Return the [x, y] coordinate for the center point of the cell that contains the specified text.  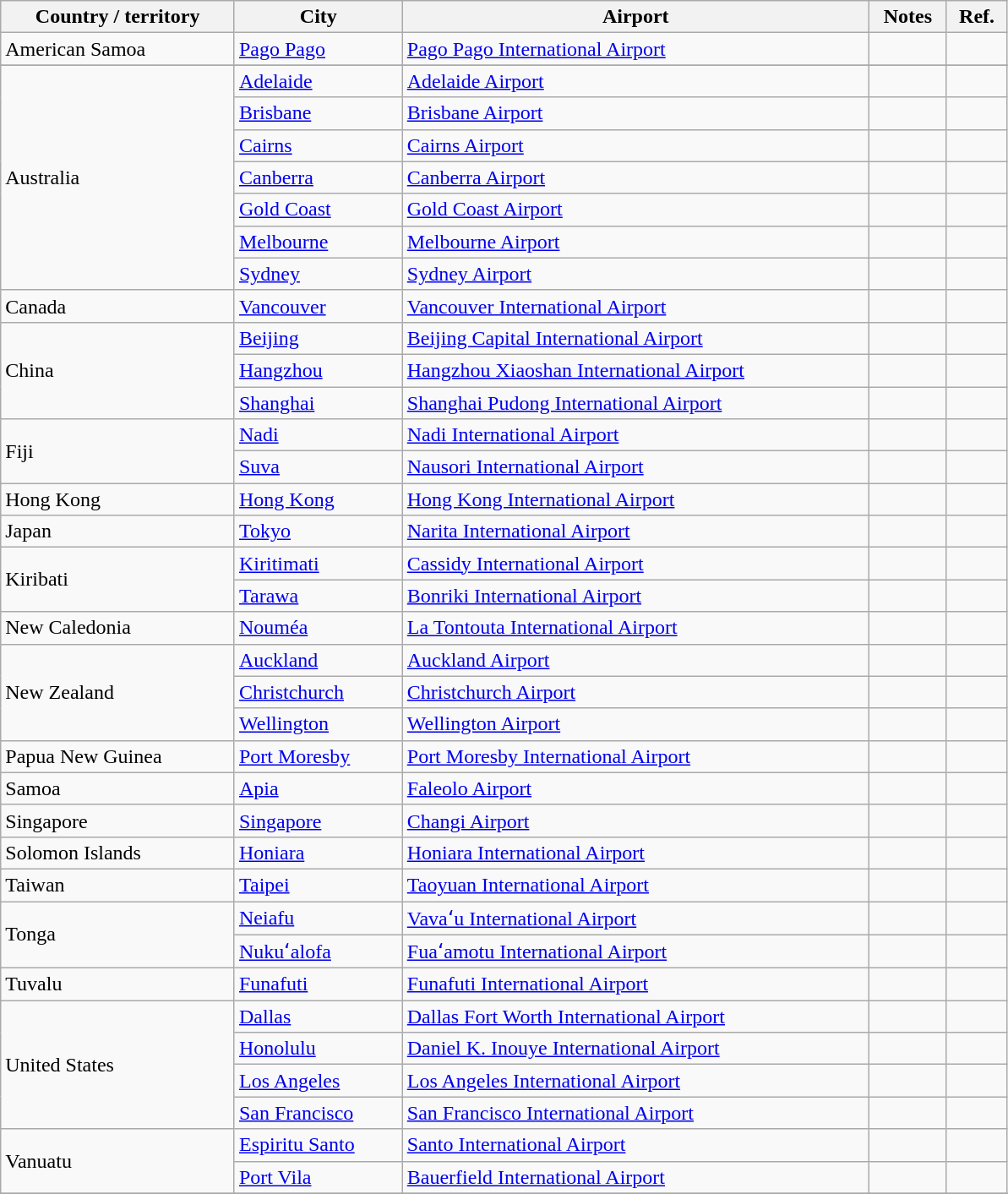
Christchurch Airport [635, 692]
Daniel K. Inouye International Airport [635, 1049]
Country / territory [118, 17]
Brisbane [318, 113]
San Francisco International Airport [635, 1113]
Shanghai Pudong International Airport [635, 403]
Airport [635, 17]
New Caledonia [118, 628]
Vanuatu [118, 1161]
Tokyo [318, 532]
Pago Pago International Airport [635, 49]
Neiafu [318, 918]
Port Moresby International Airport [635, 756]
Japan [118, 532]
Fuaʻamotu International Airport [635, 951]
Bauerfield International Airport [635, 1177]
Taipei [318, 885]
Wellington Airport [635, 724]
Honolulu [318, 1049]
Nouméa [318, 628]
United States [118, 1065]
Adelaide [318, 81]
Solomon Islands [118, 853]
Vancouver [318, 306]
City [318, 17]
Canberra [318, 177]
Tuvalu [118, 984]
Funafuti International Airport [635, 984]
Christchurch [318, 692]
Melbourne Airport [635, 242]
Dallas Fort Worth International Airport [635, 1017]
Nukuʻalofa [318, 951]
Vancouver International Airport [635, 306]
Wellington [318, 724]
Taiwan [118, 885]
Cassidy International Airport [635, 564]
Santo International Airport [635, 1145]
Suva [318, 467]
Nadi International Airport [635, 435]
Australia [118, 177]
Gold Coast Airport [635, 210]
Gold Coast [318, 210]
Bonriki International Airport [635, 596]
Hong Kong International Airport [635, 499]
Canada [118, 306]
Ref. [977, 17]
Apia [318, 788]
Changi Airport [635, 821]
Canberra Airport [635, 177]
Taoyuan International Airport [635, 885]
Tonga [118, 935]
Sydney [318, 274]
Dallas [318, 1017]
Faleolo Airport [635, 788]
Nadi [318, 435]
Honiara International Airport [635, 853]
Nausori International Airport [635, 467]
Fiji [118, 451]
Brisbane Airport [635, 113]
Beijing [318, 338]
Shanghai [318, 403]
Sydney Airport [635, 274]
Los Angeles [318, 1081]
Funafuti [318, 984]
China [118, 370]
La Tontouta International Airport [635, 628]
Beijing Capital International Airport [635, 338]
Cairns [318, 145]
Hangzhou Xiaoshan International Airport [635, 370]
Los Angeles International Airport [635, 1081]
Port Moresby [318, 756]
Kiritimati [318, 564]
Tarawa [318, 596]
Cairns Airport [635, 145]
Port Vila [318, 1177]
Papua New Guinea [118, 756]
Samoa [118, 788]
Pago Pago [318, 49]
Notes [907, 17]
Hangzhou [318, 370]
Auckland [318, 660]
Melbourne [318, 242]
Adelaide Airport [635, 81]
Espiritu Santo [318, 1145]
New Zealand [118, 692]
San Francisco [318, 1113]
Auckland Airport [635, 660]
Vavaʻu International Airport [635, 918]
Narita International Airport [635, 532]
Honiara [318, 853]
Kiribati [118, 580]
American Samoa [118, 49]
